Pinpoint the cell where the given text exists, returning its [x, y] midpoint coordinate. 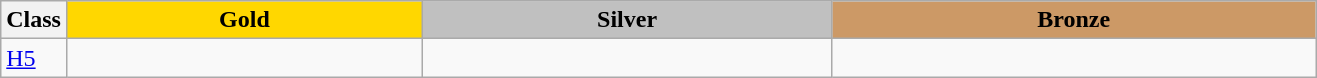
H5 [34, 58]
Silver [626, 20]
Gold [244, 20]
Bronze [1074, 20]
Class [34, 20]
